Capture the cell that displays the provided text and extract its [x, y] central coordinate. 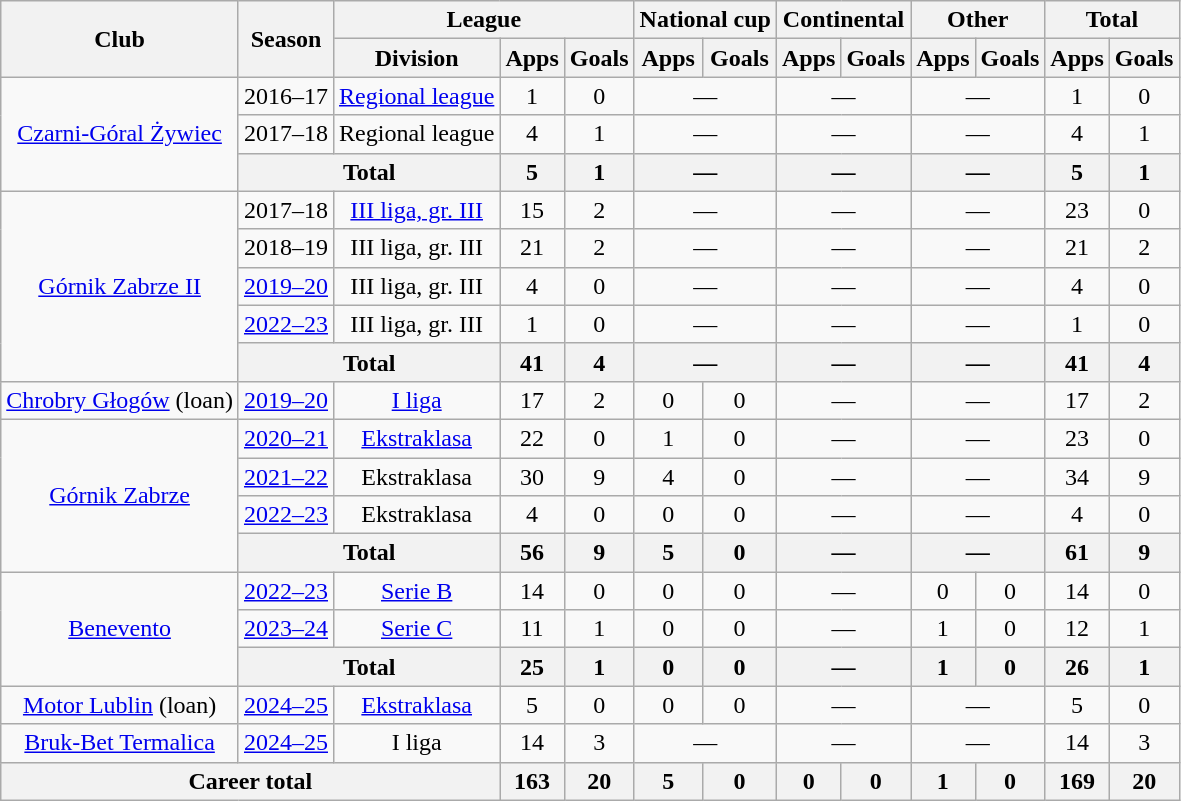
Continental [843, 20]
22 [532, 438]
Benevento [120, 629]
Serie B [417, 591]
Górnik Zabrze [120, 495]
30 [532, 477]
169 [1077, 781]
Other [978, 20]
2020–21 [286, 438]
61 [1077, 553]
Club [120, 39]
Górnik Zabrze II [120, 286]
Serie C [417, 629]
Chrobry Głogów (loan) [120, 400]
2018–19 [286, 248]
Career total [250, 781]
Motor Lublin (loan) [120, 705]
Division [417, 58]
League [484, 20]
2023–24 [286, 629]
2016–17 [286, 96]
12 [1077, 629]
Season [286, 39]
Bruk-Bet Termalica [120, 743]
11 [532, 629]
163 [532, 781]
34 [1077, 477]
2021–22 [286, 477]
26 [1077, 667]
15 [532, 210]
56 [532, 553]
Czarni-Góral Żywiec [120, 134]
25 [532, 667]
National cup [705, 20]
